Capture the cell that displays the provided text and extract its [X, Y] central coordinate. 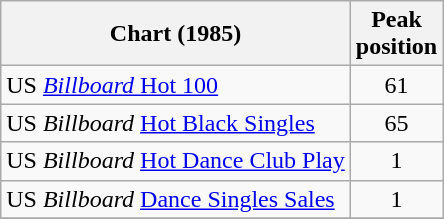
61 [396, 85]
Chart (1985) [176, 34]
65 [396, 123]
US Billboard Dance Singles Sales [176, 199]
US Billboard Hot Dance Club Play [176, 161]
Peakposition [396, 34]
US Billboard Hot 100 [176, 85]
US Billboard Hot Black Singles [176, 123]
